Scan for the cell matching the given text and deliver its (X, Y) coordinate at center. 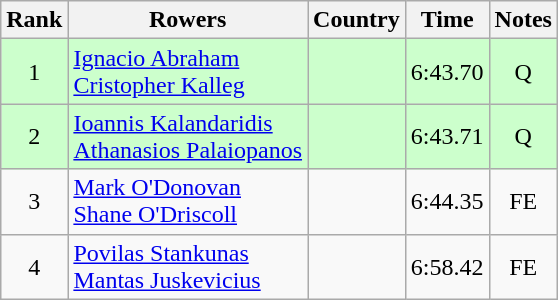
6:43.71 (447, 136)
Ignacio AbrahamCristopher Kalleg (188, 72)
3 (34, 202)
2 (34, 136)
Rowers (188, 20)
Notes (523, 20)
4 (34, 266)
6:58.42 (447, 266)
1 (34, 72)
Time (447, 20)
Povilas StankunasMantas Juskevicius (188, 266)
Country (357, 20)
Ioannis KalandaridisAthanasios Palaiopanos (188, 136)
Mark O'DonovanShane O'Driscoll (188, 202)
Rank (34, 20)
6:43.70 (447, 72)
6:44.35 (447, 202)
